Pinpoint the cell where the given text exists, returning its (X, Y) midpoint coordinate. 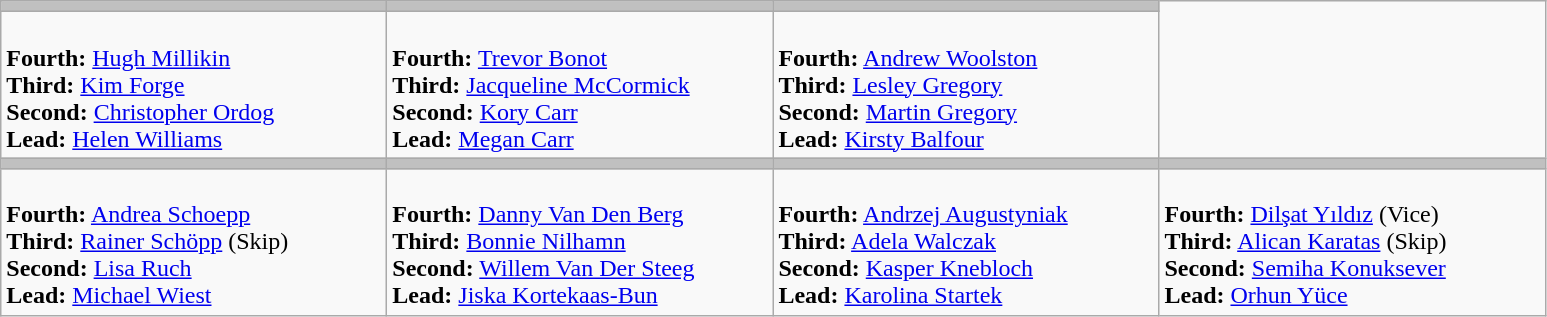
Fourth: Dilşat Yıldız (Vice) Third: Alican Karatas (Skip) Second: Semiha Konuksever Lead: Orhun Yüce (1352, 242)
Fourth: Hugh Millikin Third: Kim Forge Second: Christopher Ordog Lead: Helen Williams (194, 85)
Fourth: Danny Van Den Berg Third: Bonnie Nilhamn Second: Willem Van Der Steeg Lead: Jiska Kortekaas-Bun (580, 242)
Fourth: Trevor Bonot Third: Jacqueline McCormick Second: Kory Carr Lead: Megan Carr (580, 85)
Fourth: Andrew Woolston Third: Lesley Gregory Second: Martin Gregory Lead: Kirsty Balfour (966, 85)
Fourth: Andrzej Augustyniak Third: Adela Walczak Second: Kasper Knebloch Lead: Karolina Startek (966, 242)
Fourth: Andrea Schoepp Third: Rainer Schöpp (Skip) Second: Lisa Ruch Lead: Michael Wiest (194, 242)
